Pinpoint the cell where the given text exists, returning its [X, Y] midpoint coordinate. 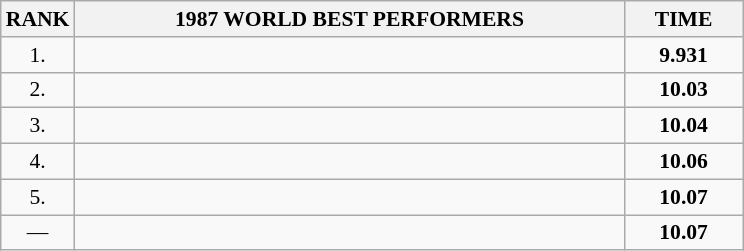
1. [38, 55]
4. [38, 162]
2. [38, 90]
3. [38, 126]
1987 WORLD BEST PERFORMERS [349, 19]
TIME [684, 19]
— [38, 233]
10.04 [684, 126]
RANK [38, 19]
9.931 [684, 55]
10.03 [684, 90]
5. [38, 197]
10.06 [684, 162]
